From the cell containing the given text, extract its center point as [x, y] coordinate. 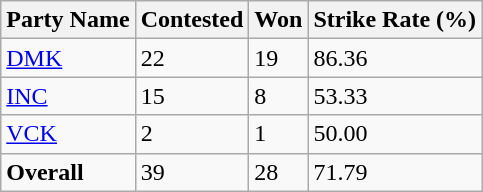
86.36 [395, 58]
19 [278, 58]
28 [278, 172]
71.79 [395, 172]
Strike Rate (%) [395, 20]
8 [278, 96]
53.33 [395, 96]
Contested [192, 20]
DMK [68, 58]
Overall [68, 172]
39 [192, 172]
2 [192, 134]
VCK [68, 134]
50.00 [395, 134]
INC [68, 96]
15 [192, 96]
22 [192, 58]
1 [278, 134]
Party Name [68, 20]
Won [278, 20]
